Return the (X, Y) coordinate for the center point of the cell that contains the specified text.  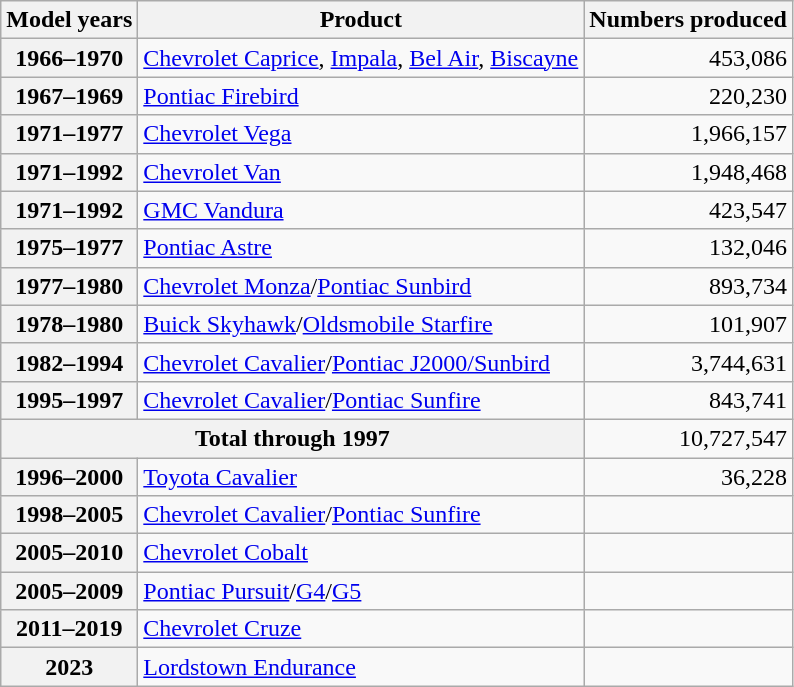
2005–2010 (70, 553)
220,230 (688, 96)
Product (361, 20)
Chevrolet Caprice, Impala, Bel Air, Biscayne (361, 58)
101,907 (688, 324)
423,547 (688, 210)
36,228 (688, 477)
1978–1980 (70, 324)
Chevrolet Vega (361, 134)
893,734 (688, 286)
1971–1977 (70, 134)
Chevrolet Cobalt (361, 553)
Chevrolet Cruze (361, 629)
Model years (70, 20)
Toyota Cavalier (361, 477)
1996–2000 (70, 477)
Pontiac Astre (361, 248)
453,086 (688, 58)
2023 (70, 667)
10,727,547 (688, 438)
GMC Vandura (361, 210)
Pontiac Firebird (361, 96)
Lordstown Endurance (361, 667)
3,744,631 (688, 362)
Pontiac Pursuit/G4/G5 (361, 591)
132,046 (688, 248)
2011–2019 (70, 629)
843,741 (688, 400)
Buick Skyhawk/Oldsmobile Starfire (361, 324)
Numbers produced (688, 20)
1998–2005 (70, 515)
Chevrolet Cavalier/Pontiac J2000/Sunbird (361, 362)
Chevrolet Van (361, 172)
1967–1969 (70, 96)
1995–1997 (70, 400)
1,948,468 (688, 172)
1966–1970 (70, 58)
1977–1980 (70, 286)
1982–1994 (70, 362)
1,966,157 (688, 134)
Total through 1997 (292, 438)
Chevrolet Monza/Pontiac Sunbird (361, 286)
2005–2009 (70, 591)
1975–1977 (70, 248)
